Return (x, y) of the center of cell containing provided text 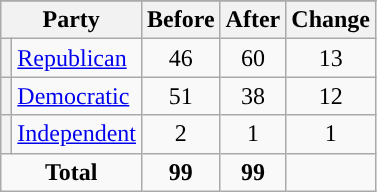
Republican (77, 58)
12 (331, 96)
Independent (77, 134)
2 (180, 134)
46 (180, 58)
38 (253, 96)
After (253, 20)
13 (331, 58)
Party (72, 20)
60 (253, 58)
Change (331, 20)
Total (72, 172)
Democratic (77, 96)
Before (180, 20)
51 (180, 96)
